Output the (x, y) coordinate of the center of the cell containing the given text.  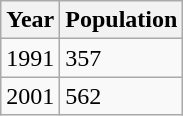
2001 (30, 96)
1991 (30, 58)
Population (122, 20)
562 (122, 96)
Year (30, 20)
357 (122, 58)
